From the cell containing the given text, extract its center point as (x, y) coordinate. 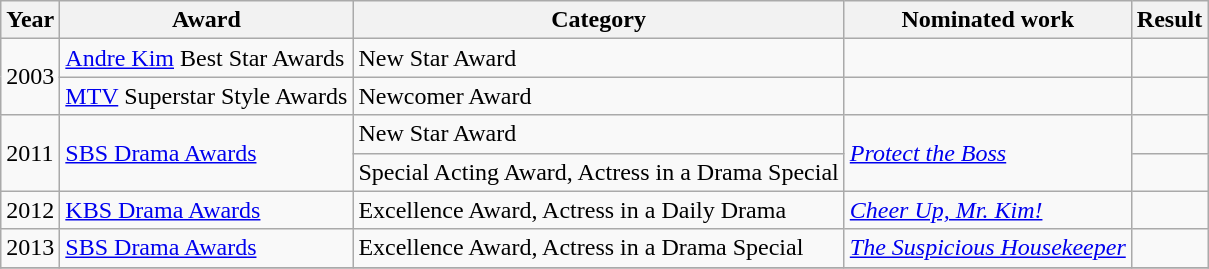
2013 (30, 248)
Nominated work (988, 20)
Cheer Up, Mr. Kim! (988, 210)
The Suspicious Housekeeper (988, 248)
Award (206, 20)
2011 (30, 153)
2003 (30, 77)
Year (30, 20)
Special Acting Award, Actress in a Drama Special (598, 172)
Category (598, 20)
Excellence Award, Actress in a Daily Drama (598, 210)
Excellence Award, Actress in a Drama Special (598, 248)
Andre Kim Best Star Awards (206, 58)
Protect the Boss (988, 153)
2012 (30, 210)
MTV Superstar Style Awards (206, 96)
KBS Drama Awards (206, 210)
Result (1169, 20)
Newcomer Award (598, 96)
